Provide the [X, Y] coordinate of the cell's center where the given text is located.  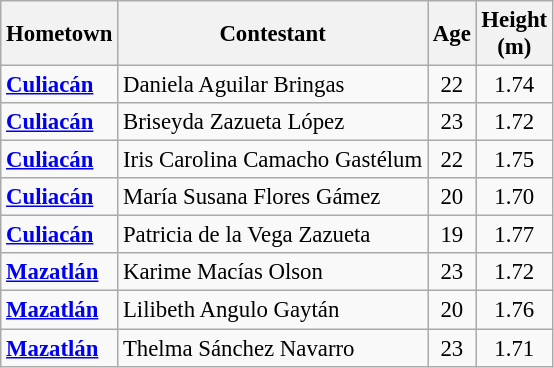
Daniela Aguilar Bringas [273, 85]
Thelma Sánchez Navarro [273, 348]
1.71 [514, 348]
1.74 [514, 85]
Height (m) [514, 34]
María Susana Flores Gámez [273, 197]
Contestant [273, 34]
Age [452, 34]
19 [452, 235]
Iris Carolina Camacho Gastélum [273, 160]
Hometown [60, 34]
Lilibeth Angulo Gaytán [273, 310]
1.70 [514, 197]
Patricia de la Vega Zazueta [273, 235]
1.75 [514, 160]
Briseyda Zazueta López [273, 122]
1.77 [514, 235]
Karime Macías Olson [273, 273]
1.76 [514, 310]
